Output the (X, Y) coordinate of the center of the cell containing the given text.  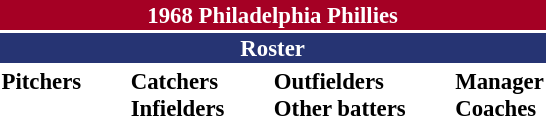
1968 Philadelphia Phillies (272, 15)
Roster (272, 48)
